Find where the given text appears and provide that cell's center as (X, Y) coordinate. 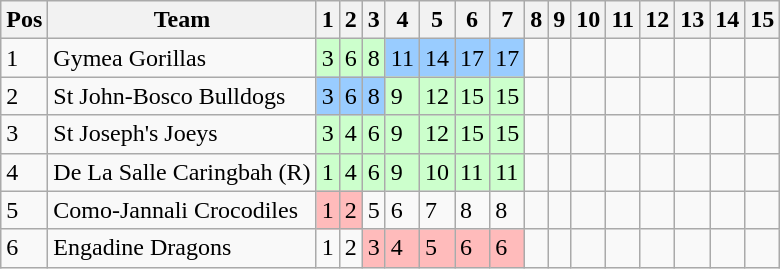
Team (182, 20)
Como-Jannali Crocodiles (182, 210)
13 (692, 20)
De La Salle Caringbah (R) (182, 172)
Gymea Gorillas (182, 58)
Engadine Dragons (182, 248)
St John-Bosco Bulldogs (182, 96)
Pos (24, 20)
St Joseph's Joeys (182, 134)
